Capture the cell that displays the provided text and extract its (x, y) central coordinate. 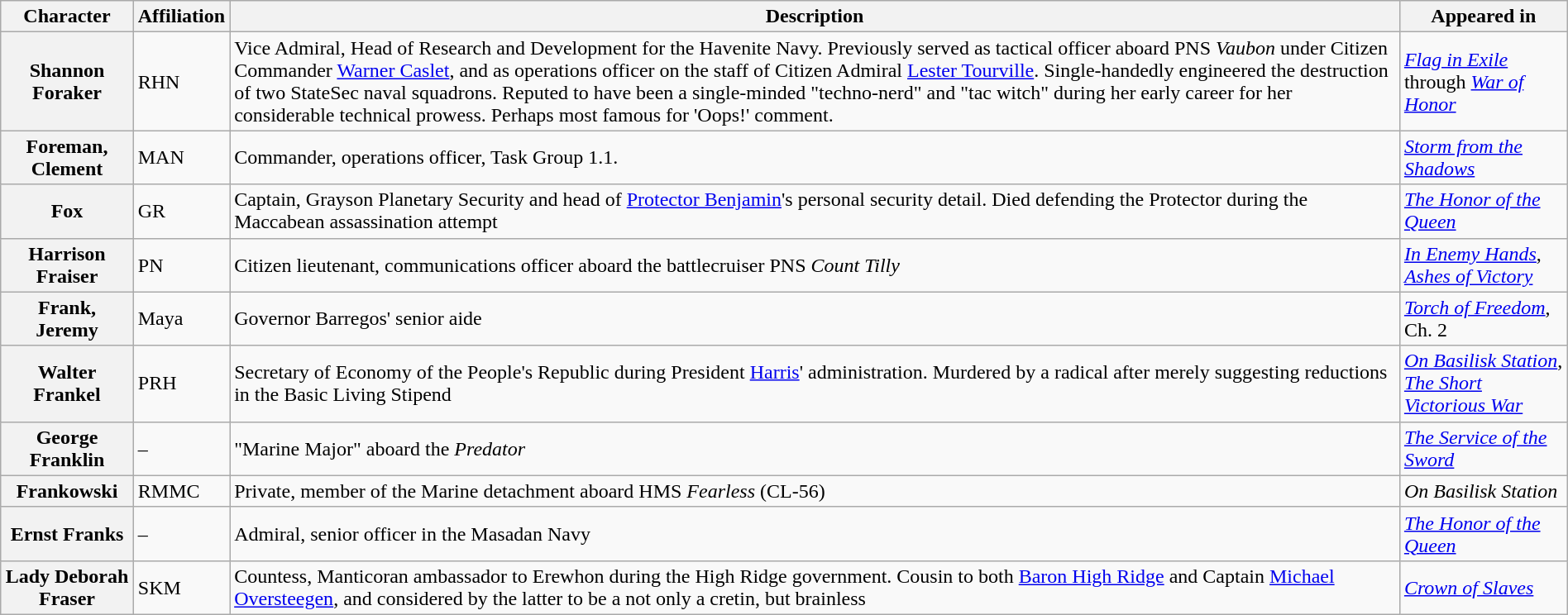
Flag in Exile through War of Honor (1484, 81)
The Service of the Sword (1484, 448)
Description (815, 17)
Ernst Franks (67, 534)
George Franklin (67, 448)
Private, member of the Marine detachment aboard HMS Fearless (CL-56) (815, 491)
Shannon Foraker (67, 81)
Storm from the Shadows (1484, 157)
Affiliation (181, 17)
Governor Barregos' senior aide (815, 319)
RMMC (181, 491)
Walter Frankel (67, 384)
Lady Deborah Fraser (67, 587)
Torch of Freedom, Ch. 2 (1484, 319)
Foreman, Clement (67, 157)
Appeared in (1484, 17)
GR (181, 212)
Frankowski (67, 491)
Fox (67, 212)
In Enemy Hands, Ashes of Victory (1484, 265)
SKM (181, 587)
RHN (181, 81)
MAN (181, 157)
Admiral, senior officer in the Masadan Navy (815, 534)
Frank, Jeremy (67, 319)
Crown of Slaves (1484, 587)
Harrison Fraiser (67, 265)
PRH (181, 384)
"Marine Major" aboard the Predator (815, 448)
Character (67, 17)
On Basilisk Station, The Short Victorious War (1484, 384)
On Basilisk Station (1484, 491)
Citizen lieutenant, communications officer aboard the battlecruiser PNS Count Tilly (815, 265)
Commander, operations officer, Task Group 1.1. (815, 157)
PN (181, 265)
Maya (181, 319)
